Determine the [X, Y] coordinate at the center of the cell enclosing the given text.  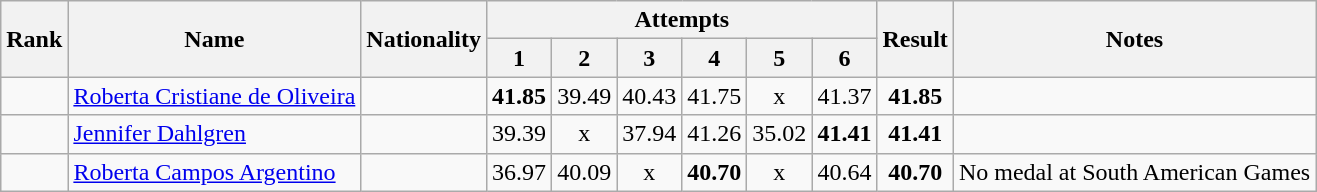
41.37 [844, 96]
Rank [34, 39]
39.39 [520, 134]
3 [650, 58]
Nationality [424, 39]
Name [214, 39]
Jennifer Dahlgren [214, 134]
2 [584, 58]
Result [915, 39]
40.09 [584, 172]
35.02 [780, 134]
41.75 [714, 96]
Roberta Campos Argentino [214, 172]
4 [714, 58]
40.43 [650, 96]
Roberta Cristiane de Oliveira [214, 96]
37.94 [650, 134]
1 [520, 58]
Attempts [682, 20]
No medal at South American Games [1134, 172]
39.49 [584, 96]
6 [844, 58]
36.97 [520, 172]
40.64 [844, 172]
Notes [1134, 39]
5 [780, 58]
41.26 [714, 134]
